Identify which cell holds the provided text, then report its (X, Y) central coordinate. 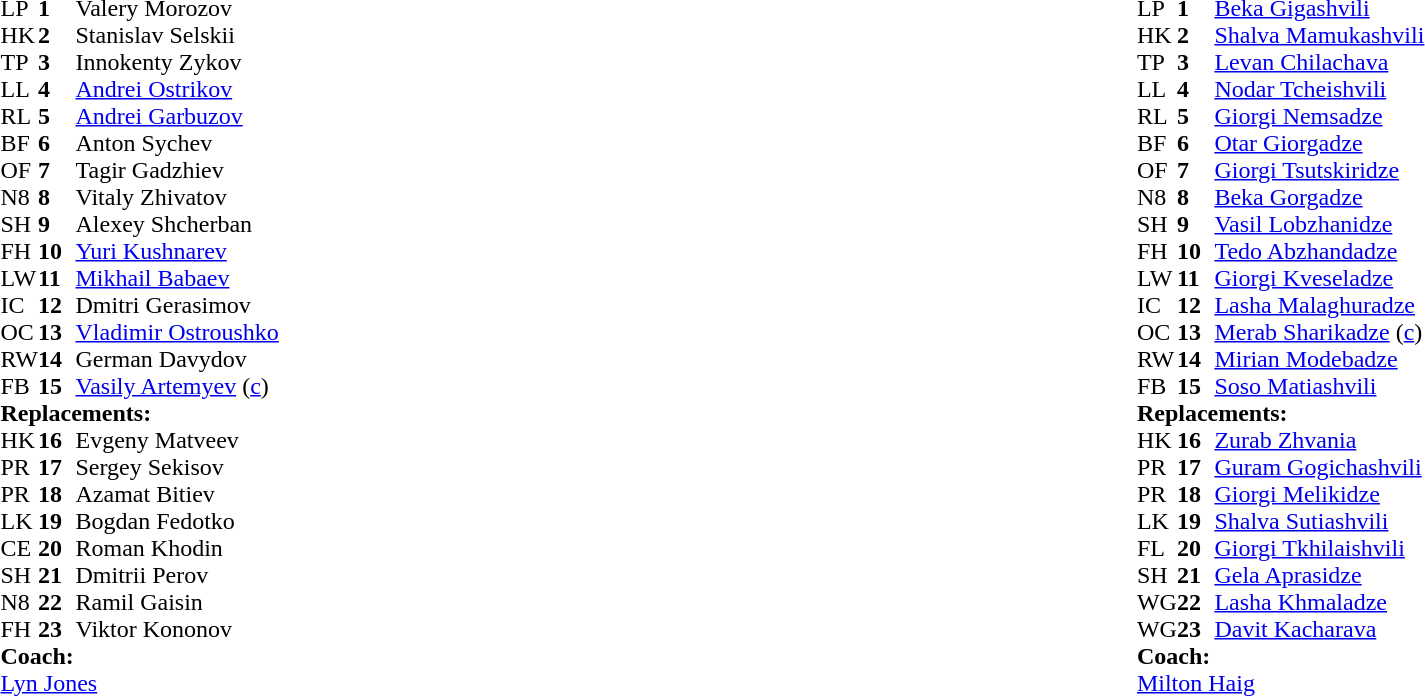
Alexey Shcherban (178, 224)
Giorgi Tkhilaishvili (1319, 548)
Giorgi Kveseladze (1319, 278)
Vladimir Ostroushko (178, 332)
Giorgi Melikidze (1319, 494)
Dmitri Gerasimov (178, 306)
Andrei Garbuzov (178, 116)
Otar Giorgadze (1319, 144)
Vasil Lobzhanidze (1319, 224)
Sergey Sekisov (178, 468)
Lasha Malaghuradze (1319, 306)
Mikhail Babaev (178, 278)
Levan Chilachava (1319, 62)
Innokenty Zykov (178, 62)
Shalva Sutiashvili (1319, 522)
Roman Khodin (178, 548)
Yuri Kushnarev (178, 252)
Andrei Ostrikov (178, 90)
FL (1157, 548)
Mirian Modebadze (1319, 360)
Viktor Kononov (178, 630)
Nodar Tcheishvili (1319, 90)
Azamat Bitiev (178, 494)
Zurab Zhvania (1319, 440)
Evgeny Matveev (178, 440)
Dmitrii Perov (178, 576)
Shalva Mamukashvili (1319, 36)
Beka Gorgadze (1319, 198)
Tedo Abzhandadze (1319, 252)
Guram Gogichashvili (1319, 468)
Davit Kacharava (1319, 630)
Gela Aprasidze (1319, 576)
Giorgi Nemsadze (1319, 116)
Stanislav Selskii (178, 36)
Tagir Gadzhiev (178, 170)
Soso Matiashvili (1319, 386)
German Davydov (178, 360)
Giorgi Tsutskiridze (1319, 170)
Lasha Khmaladze (1319, 602)
Merab Sharikadze (c) (1319, 332)
Bogdan Fedotko (178, 522)
Ramil Gaisin (178, 602)
Vasily Artemyev (c) (178, 386)
Anton Sychev (178, 144)
CE (19, 548)
Vitaly Zhivatov (178, 198)
